Identify which cell holds the provided text, then report its (X, Y) central coordinate. 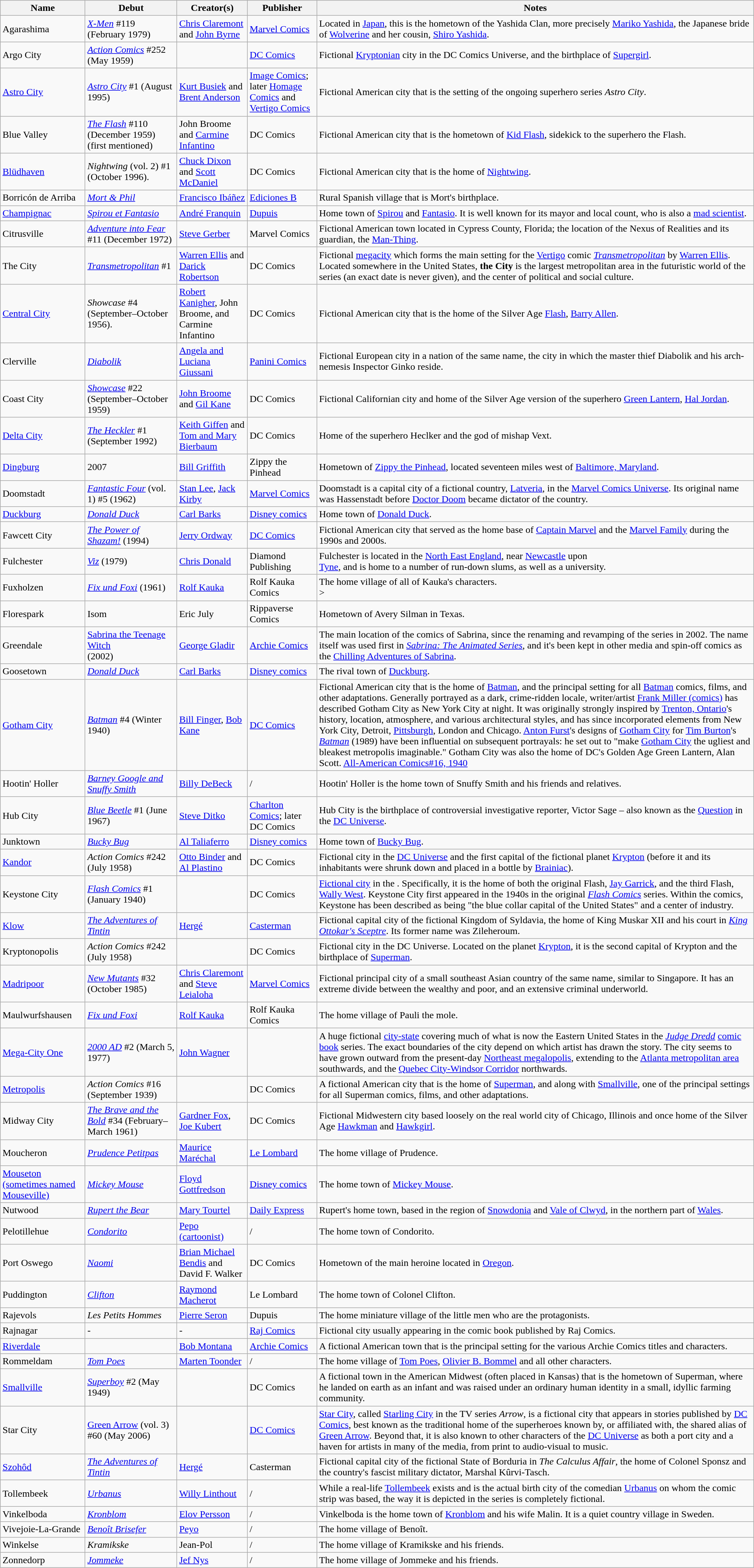
Daily Express (282, 1210)
Charlton Comics; later DC Comics (282, 815)
André Franquin (212, 213)
Steve Ditko (212, 815)
Doomstadt (43, 494)
Raj Comics (282, 1330)
Fix und Foxi (1961) (131, 587)
Hometown of Zippy the Pinhead, located seventeen miles west of Baltimore, Maryland. (536, 467)
Maurice Maréchal (212, 1153)
Hootin' Holler is the home town of Snuffy Smith and his friends and relatives. (536, 784)
Jef Nys (212, 1560)
Showcase #22 (September–October 1959) (131, 399)
Jerry Ordway (212, 535)
Fictional American city that is the home of Nightwing. (536, 172)
Vivejoie-La-Grande (43, 1529)
Condorito (131, 1231)
Green Arrow (vol. 3) #60 (May 2006) (131, 1430)
Fictional American town located in Cypress County, Florida; the location of the Nexus of Realities and its guardian, the Man-Thing. (536, 234)
Fictional city in the DC Universe. Located on the planet Krypton, it is the second capital of Krypton and the birthplace of Superman. (536, 952)
The rival town of Duckburg. (536, 671)
The home village of all of Kauka's characters.> (536, 587)
Mickey Mouse (131, 1184)
Kryptonopolis (43, 952)
Blue Beetle #1 (June 1967) (131, 815)
Tollembeek (43, 1493)
The Brave and the Bold #34 (February–March 1961) (131, 1121)
Action Comics #252 (May 1959) (131, 55)
Moucheron (43, 1153)
The home town of Colonel Clifton. (536, 1295)
Name (43, 8)
Diabolik (131, 361)
Fawcett City (43, 535)
Junktown (43, 841)
Kandor (43, 862)
The Flash #110 (December 1959) (first mentioned) (131, 135)
Fantastic Four (vol. 1) #5 (1962) (131, 494)
Pepo (cartoonist) (212, 1231)
Chris Claremont and Steve Leialoha (212, 984)
Duckburg (43, 514)
Maulwurfshausen (43, 1015)
Madripoor (43, 984)
Warren Ellis and Darick Robertson (212, 265)
New Mutants #32 (October 1985) (131, 984)
Transmetropolitan #1 (131, 265)
The home village of Pauli the mole. (536, 1015)
Fictional American city that is the setting of the ongoing superhero series Astro City. (536, 92)
Hub City (43, 815)
Vinkelboda is the home town of Kronblom and his wife Malin. It is a quiet country village in Sweden. (536, 1514)
Willy Linthout (212, 1493)
Central City (43, 313)
Benoît Brisefer (131, 1529)
Publisher (282, 8)
Diamond Publishing (282, 561)
Rommeldam (43, 1361)
Fictional Kryptonian city in the DC Comics Universe, and the birthplace of Supergirl. (536, 55)
Tom Poes (131, 1361)
Winkelse (43, 1545)
Marten Toonder (212, 1361)
Les Petits Hommes (131, 1315)
Fix und Foxi (131, 1015)
Bucky Bug (131, 841)
Rippaverse Comics (282, 614)
Billy DeBeck (212, 784)
Zippy the Pinhead (282, 467)
Superboy #2 (May 1949) (131, 1388)
Agarashima (43, 29)
Angela and Luciana Giussani (212, 361)
Greendale (43, 645)
Kurt Busiek and Brent Anderson (212, 92)
Fulchester is located in the North East England, near Newcastle uponTyne, and is home to a number of run-down slums, as well as a university. (536, 561)
The home village of Tom Poes, Olivier B. Bommel and all other characters. (536, 1361)
Chuck Dixon and Scott McDaniel (212, 172)
Port Oswego (43, 1263)
Keith Giffen and Tom and Mary Bierbaum (212, 436)
Jean-Pol (212, 1545)
Florespark (43, 614)
The home miniature village of the little men who are the protagonists. (536, 1315)
A fictional American town that is the principal setting for the various Archie Comics titles and characters. (536, 1346)
Chris Claremont and John Byrne (212, 29)
Smallville (43, 1388)
Keystone City (43, 894)
Peyo (212, 1529)
2000 AD #2 (March 5, 1977) (131, 1052)
Mega-City One (43, 1052)
The home village of Prudence. (536, 1153)
Astro City #1 (August 1995) (131, 92)
The home village of Benoît. (536, 1529)
Prudence Petitpas (131, 1153)
Citrusville (43, 234)
Midway City (43, 1121)
The City (43, 265)
X-Men #119 (February 1979) (131, 29)
Fictional American city that served as the home base of Captain Marvel and the Marvel Family during the 1990s and 2000s. (536, 535)
Brian Michael Bendis and David F. Walker (212, 1263)
Francisco Ibáñez (212, 198)
John Broome and Carmine Infantino (212, 135)
Floyd Gottfredson (212, 1184)
Hometown of the main heroine located in Oregon. (536, 1263)
The home village of Kramikske and his friends. (536, 1545)
Metropolis (43, 1089)
Hub City is the birthplace of controversial investigative reporter, Victor Sage – also known as the Question in the DC Universe. (536, 815)
Rural Spanish village that is Mort's birthplace. (536, 198)
Jommeke (131, 1560)
Blue Valley (43, 135)
The home town of Condorito. (536, 1231)
Astro City (43, 92)
John Wagner (212, 1052)
Rajnagar (43, 1330)
Bill Griffith (212, 467)
Pelotillehue (43, 1231)
Borricón de Arriba (43, 198)
Nutwood (43, 1210)
Delta City (43, 436)
Kronblom (131, 1514)
Isom (131, 614)
Fuxholzen (43, 587)
Gotham City (43, 725)
Batman #4 (Winter 1940) (131, 725)
Fictional city usually appearing in the comic book published by Raj Comics. (536, 1330)
Action Comics #16 (September 1939) (131, 1089)
Urbanus (131, 1493)
The home village of Jommeke and his friends. (536, 1560)
Image Comics; later Homage Comics and Vertigo Comics (282, 92)
George Gladir (212, 645)
Champignac (43, 213)
Otto Binder and Al Plastino (212, 862)
Steve Gerber (212, 234)
Hootin' Holler (43, 784)
Puddington (43, 1295)
Szohôd (43, 1467)
Blüdhaven (43, 172)
The Heckler #1 (September 1992) (131, 436)
Clifton (131, 1295)
Fulchester (43, 561)
Bill Finger, Bob Kane (212, 725)
2007 (131, 467)
Fictional American city that is the home of the Silver Age Flash, Barry Allen. (536, 313)
Nightwing (vol. 2) #1 (October 1996). (131, 172)
Mary Tourtel (212, 1210)
Home town of Donald Duck. (536, 514)
Home town of Spirou and Fantasio. It is well known for its mayor and local count, who is also a mad scientist. (536, 213)
Adventure into Fear #11 (December 1972) (131, 234)
Showcase #4 (September–October 1956). (131, 313)
The Power of Shazam! (1994) (131, 535)
Notes (536, 8)
Rajevols (43, 1315)
Mouseton (sometimes named Mouseville) (43, 1184)
Rupert's home town, based in the region of Snowdonia and Vale of Clwyd, in the northern part of Wales. (536, 1210)
The home town of Mickey Mouse. (536, 1184)
Naomi (131, 1263)
Barney Google and Snuffy Smith (131, 784)
Hometown of Avery Silman in Texas. (536, 614)
Dingburg (43, 467)
Stan Lee, Jack Kirby (212, 494)
Mort & Phil (131, 198)
Viz (1979) (131, 561)
Klow (43, 926)
Al Taliaferro (212, 841)
Debut (131, 8)
John Broome and Gil Kane (212, 399)
Ediciones B (282, 198)
Fictional Californian city and home of the Silver Age version of the superhero Green Lantern, Hal Jordan. (536, 399)
Rupert the Bear (131, 1210)
Creator(s) (212, 8)
Home of the superhero Heclker and the god of mishap Vext. (536, 436)
Elov Persson (212, 1514)
Panini Comics (282, 361)
Robert Kanigher, John Broome, and Carmine Infantino (212, 313)
Goosetown (43, 671)
Argo City (43, 55)
Zonnedorp (43, 1560)
Bob Montana (212, 1346)
Fictional European city in a nation of the same name, the city in which the master thief Diabolik and his arch-nemesis Inspector Ginko reside. (536, 361)
Eric July (212, 614)
Pierre Seron (212, 1315)
Riverdale (43, 1346)
Gardner Fox, Joe Kubert (212, 1121)
Raymond Macherot (212, 1295)
Kramikske (131, 1545)
Clerville (43, 361)
Spirou et Fantasio (131, 213)
Sabrina the Teenage Witch(2002) (131, 645)
Home town of Bucky Bug. (536, 841)
Chris Donald (212, 561)
Flash Comics #1 (January 1940) (131, 894)
Vinkelboda (43, 1514)
Fictional Midwestern city based loosely on the real world city of Chicago, Illinois and once home of the Silver Age Hawkman and Hawkgirl. (536, 1121)
Star City (43, 1430)
Coast City (43, 399)
Fictional American city that is the hometown of Kid Flash, sidekick to the superhero the Flash. (536, 135)
